From the cell containing the given text, extract its center point as (X, Y) coordinate. 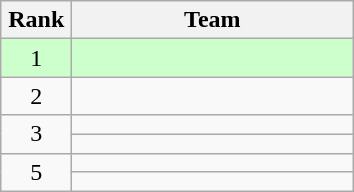
5 (36, 172)
Team (212, 20)
3 (36, 134)
2 (36, 96)
Rank (36, 20)
1 (36, 58)
